From the cell containing the given text, extract its center point as (X, Y) coordinate. 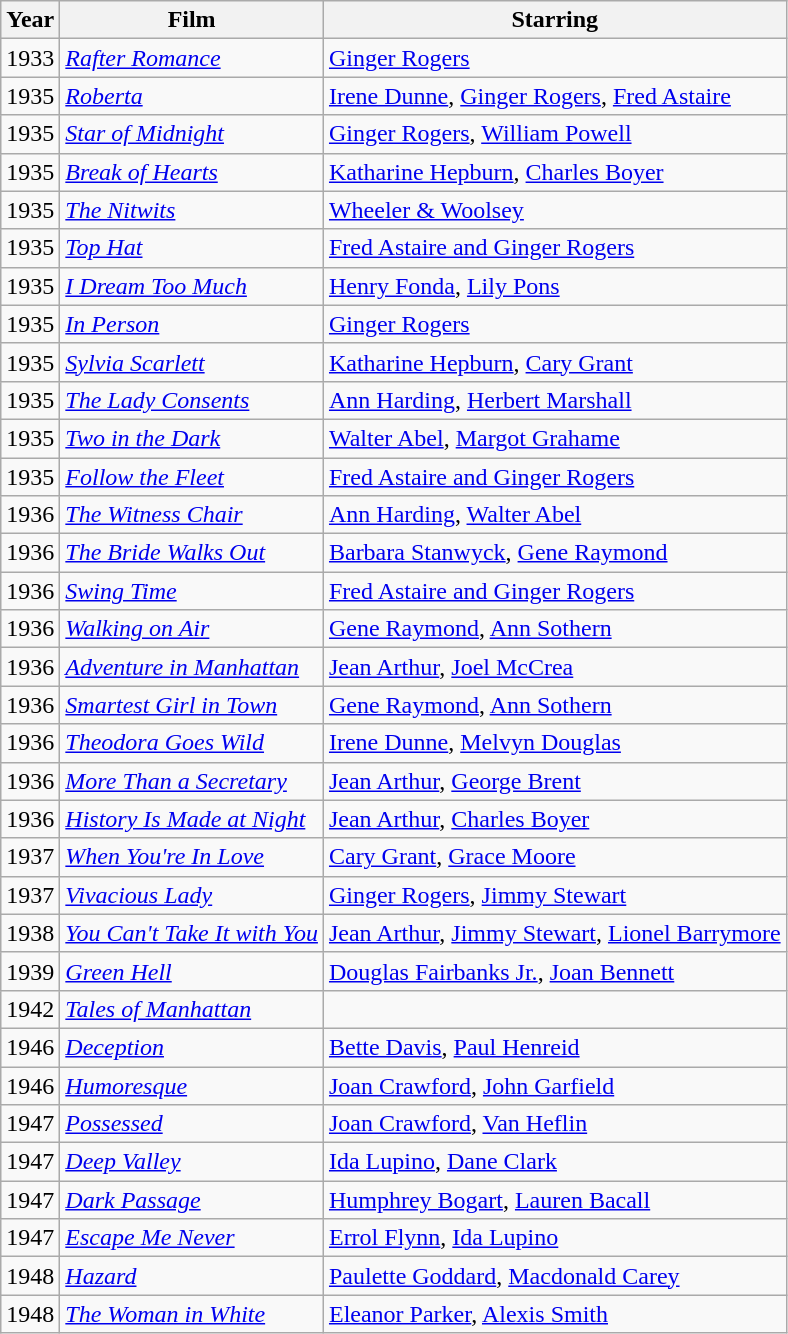
Paulette Goddard, Macdonald Carey (554, 1276)
Possessed (192, 1124)
Film (192, 20)
Rafter Romance (192, 58)
Sylvia Scarlett (192, 362)
In Person (192, 324)
The Woman in White (192, 1314)
You Can't Take It with You (192, 933)
Katharine Hepburn, Charles Boyer (554, 172)
The Lady Consents (192, 400)
1942 (30, 1009)
Walter Abel, Margot Grahame (554, 438)
Jean Arthur, George Brent (554, 781)
Jean Arthur, Charles Boyer (554, 819)
Tales of Manhattan (192, 1009)
Star of Midnight (192, 134)
The Witness Chair (192, 515)
Theodora Goes Wild (192, 743)
Starring (554, 20)
1938 (30, 933)
Deep Valley (192, 1162)
Year (30, 20)
Jean Arthur, Joel McCrea (554, 667)
Joan Crawford, John Garfield (554, 1085)
Wheeler & Woolsey (554, 210)
Hazard (192, 1276)
Humphrey Bogart, Lauren Bacall (554, 1200)
Ginger Rogers, Jimmy Stewart (554, 895)
Irene Dunne, Melvyn Douglas (554, 743)
Ginger Rogers, William Powell (554, 134)
Green Hell (192, 971)
More Than a Secretary (192, 781)
Top Hat (192, 248)
Two in the Dark (192, 438)
Errol Flynn, Ida Lupino (554, 1238)
When You're In Love (192, 857)
Douglas Fairbanks Jr., Joan Bennett (554, 971)
Jean Arthur, Jimmy Stewart, Lionel Barrymore (554, 933)
Swing Time (192, 591)
Cary Grant, Grace Moore (554, 857)
Ann Harding, Herbert Marshall (554, 400)
Follow the Fleet (192, 477)
Smartest Girl in Town (192, 705)
The Nitwits (192, 210)
Vivacious Lady (192, 895)
1939 (30, 971)
Henry Fonda, Lily Pons (554, 286)
Walking on Air (192, 629)
Katharine Hepburn, Cary Grant (554, 362)
History Is Made at Night (192, 819)
Ida Lupino, Dane Clark (554, 1162)
Humoresque (192, 1085)
Eleanor Parker, Alexis Smith (554, 1314)
Escape Me Never (192, 1238)
Roberta (192, 96)
The Bride Walks Out (192, 553)
Break of Hearts (192, 172)
Ann Harding, Walter Abel (554, 515)
Dark Passage (192, 1200)
Bette Davis, Paul Henreid (554, 1047)
Barbara Stanwyck, Gene Raymond (554, 553)
Joan Crawford, Van Heflin (554, 1124)
I Dream Too Much (192, 286)
Deception (192, 1047)
Irene Dunne, Ginger Rogers, Fred Astaire (554, 96)
1933 (30, 58)
Adventure in Manhattan (192, 667)
